Locate the cell with the specified text and output its (x, y) center coordinate. 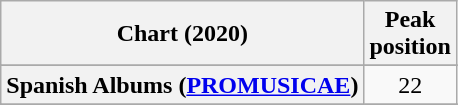
Spanish Albums (PROMUSICAE) (182, 85)
Peakposition (410, 34)
22 (410, 85)
Chart (2020) (182, 34)
